Search for the cell housing the specified text and yield its [X, Y] center coordinate. 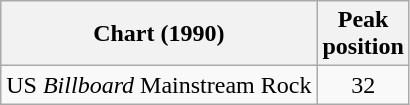
32 [363, 85]
Chart (1990) [159, 34]
US Billboard Mainstream Rock [159, 85]
Peakposition [363, 34]
